Return [X, Y] of the center of cell containing provided text 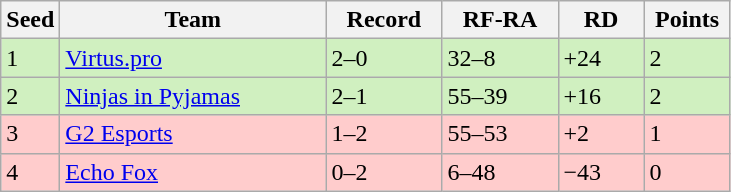
RD [601, 20]
Echo Fox [193, 172]
55–39 [500, 96]
Virtus.pro [193, 58]
+16 [601, 96]
55–53 [500, 134]
6–48 [500, 172]
1–2 [384, 134]
Team [193, 20]
2–1 [384, 96]
Seed [30, 20]
3 [30, 134]
Points [687, 20]
+2 [601, 134]
G2 Esports [193, 134]
Record [384, 20]
RF-RA [500, 20]
0–2 [384, 172]
+24 [601, 58]
2–0 [384, 58]
4 [30, 172]
32–8 [500, 58]
0 [687, 172]
−43 [601, 172]
Ninjas in Pyjamas [193, 96]
